Return the (X, Y) coordinate for the center point of the cell that contains the specified text.  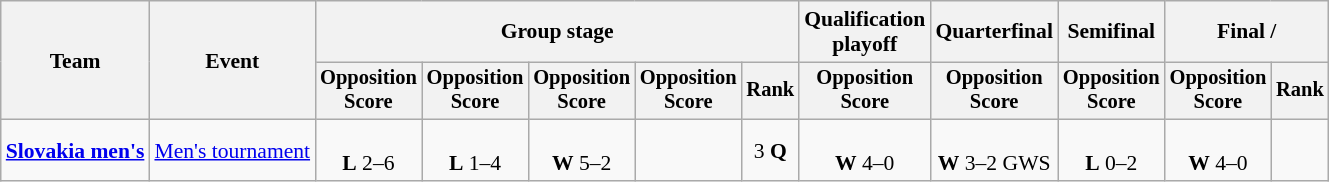
Group stage (557, 32)
Semifinal (1112, 32)
Team (76, 60)
Quarterfinal (994, 32)
Men's tournament (232, 150)
Event (232, 60)
3 Q (770, 150)
Slovakia men's (76, 150)
W 3–2 GWS (994, 150)
L 1–4 (476, 150)
Final / (1247, 32)
L 0–2 (1112, 150)
Qualificationplayoff (864, 32)
W 5–2 (582, 150)
L 2–6 (368, 150)
